From the cell containing the given text, extract its center point as (X, Y) coordinate. 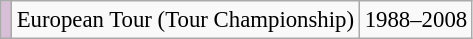
1988–2008 (416, 20)
European Tour (Tour Championship) (185, 20)
